Return the (x, y) coordinate for the center point of the cell that contains the specified text.  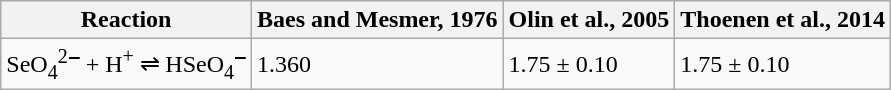
Reaction (126, 20)
1.360 (378, 64)
SeO42‒ + H+ ⇌ HSeO4‒ (126, 64)
Thoenen et al., 2014 (783, 20)
Olin et al., 2005 (589, 20)
Baes and Mesmer, 1976 (378, 20)
